Extract the (x, y) coordinate from the center of the cell holding the provided text.  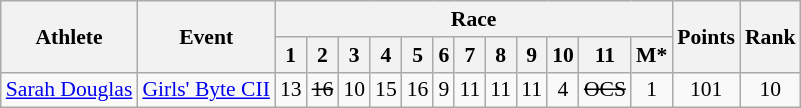
Sarah Douglas (70, 90)
6 (444, 55)
15 (386, 90)
2 (323, 55)
5 (418, 55)
Race (474, 19)
13 (291, 90)
8 (500, 55)
Event (206, 36)
101 (706, 90)
Rank (770, 36)
M* (652, 55)
Athlete (70, 36)
Girls' Byte CII (206, 90)
7 (470, 55)
Points (706, 36)
OCS (605, 90)
3 (354, 55)
